Scan for the cell matching the given text and deliver its [X, Y] coordinate at center. 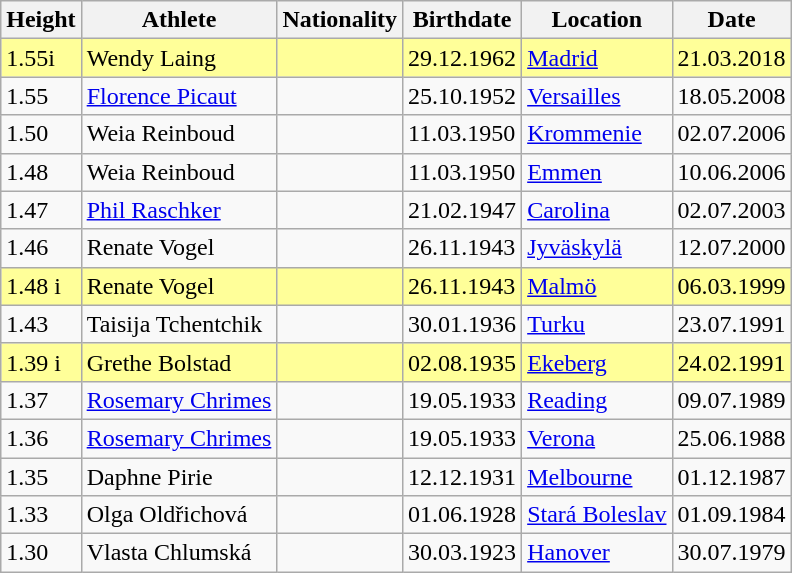
1.37 [41, 400]
Athlete [179, 20]
Taisija Tchentchik [179, 324]
30.01.1936 [462, 324]
1.48 i [41, 286]
Wendy Laing [179, 58]
25.06.1988 [732, 438]
Malmö [597, 286]
Birthdate [462, 20]
1.43 [41, 324]
Melbourne [597, 477]
Versailles [597, 96]
Carolina [597, 210]
Florence Picaut [179, 96]
1.47 [41, 210]
1.39 i [41, 362]
Grethe Bolstad [179, 362]
Daphne Pirie [179, 477]
Jyväskylä [597, 248]
Height [41, 20]
24.02.1991 [732, 362]
1.50 [41, 134]
1.33 [41, 515]
Phil Raschker [179, 210]
25.10.1952 [462, 96]
09.07.1989 [732, 400]
01.06.1928 [462, 515]
Stará Boleslav [597, 515]
02.07.2006 [732, 134]
Nationality [340, 20]
Ekeberg [597, 362]
12.12.1931 [462, 477]
10.06.2006 [732, 172]
Hanover [597, 553]
Olga Oldřichová [179, 515]
21.03.2018 [732, 58]
1.55 [41, 96]
Turku [597, 324]
Madrid [597, 58]
02.08.1935 [462, 362]
1.48 [41, 172]
1.30 [41, 553]
12.07.2000 [732, 248]
1.46 [41, 248]
Location [597, 20]
Verona [597, 438]
1.35 [41, 477]
06.03.1999 [732, 286]
30.07.1979 [732, 553]
29.12.1962 [462, 58]
Vlasta Chlumská [179, 553]
Emmen [597, 172]
30.03.1923 [462, 553]
01.09.1984 [732, 515]
Date [732, 20]
18.05.2008 [732, 96]
Krommenie [597, 134]
02.07.2003 [732, 210]
23.07.1991 [732, 324]
1.36 [41, 438]
Reading [597, 400]
21.02.1947 [462, 210]
01.12.1987 [732, 477]
1.55i [41, 58]
